Identify which cell holds the provided text, then report its (X, Y) central coordinate. 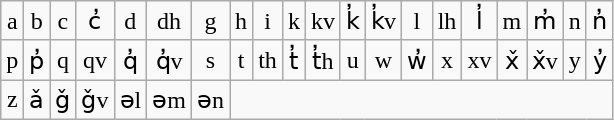
y̓ (599, 60)
ǧ (63, 100)
b (37, 21)
q̓ (130, 60)
əm (170, 100)
q̓v (170, 60)
w (384, 60)
x̌ (512, 60)
th (268, 60)
y (574, 60)
n (574, 21)
k̓ (352, 21)
t̓h (322, 60)
s (210, 60)
p (12, 60)
k̓v (384, 21)
p̓ (37, 60)
i (268, 21)
xv (480, 60)
q (63, 60)
qv (95, 60)
u (352, 60)
h (242, 21)
ǎ (37, 100)
ǧv (95, 100)
m̓ (546, 21)
kv (322, 21)
c (63, 21)
dh (170, 21)
w̓ (418, 60)
k (294, 21)
lh (447, 21)
g (210, 21)
a (12, 21)
ən (210, 100)
əl (130, 100)
m (512, 21)
l̓ (480, 21)
n̓ (599, 21)
c̓ (95, 21)
z (12, 100)
d (130, 21)
l (418, 21)
t (242, 60)
x (447, 60)
t̓ (294, 60)
x̌v (546, 60)
